Find where the given text appears and provide that cell's center as (X, Y) coordinate. 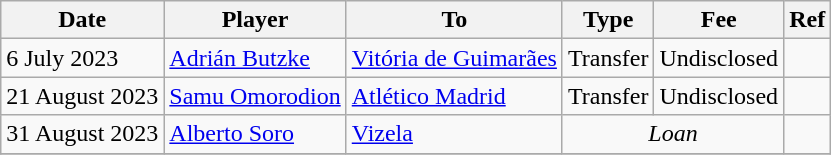
31 August 2023 (82, 134)
Adrián Butzke (255, 58)
To (454, 20)
6 July 2023 (82, 58)
Vizela (454, 134)
Loan (672, 134)
Alberto Soro (255, 134)
21 August 2023 (82, 96)
Player (255, 20)
Atlético Madrid (454, 96)
Ref (808, 20)
Date (82, 20)
Samu Omorodion (255, 96)
Vitória de Guimarães (454, 58)
Fee (719, 20)
Type (608, 20)
